Provide the (X, Y) coordinate of the cell's center where the given text is located.  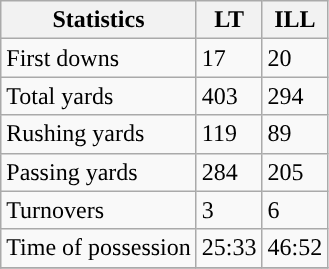
284 (229, 172)
Total yards (99, 96)
First downs (99, 58)
20 (295, 58)
119 (229, 134)
Turnovers (99, 210)
46:52 (295, 248)
Time of possession (99, 248)
403 (229, 96)
25:33 (229, 248)
Rushing yards (99, 134)
3 (229, 210)
6 (295, 210)
89 (295, 134)
ILL (295, 20)
17 (229, 58)
294 (295, 96)
205 (295, 172)
Passing yards (99, 172)
Statistics (99, 20)
LT (229, 20)
